Provide the (X, Y) coordinate of the cell's center where the given text is located.  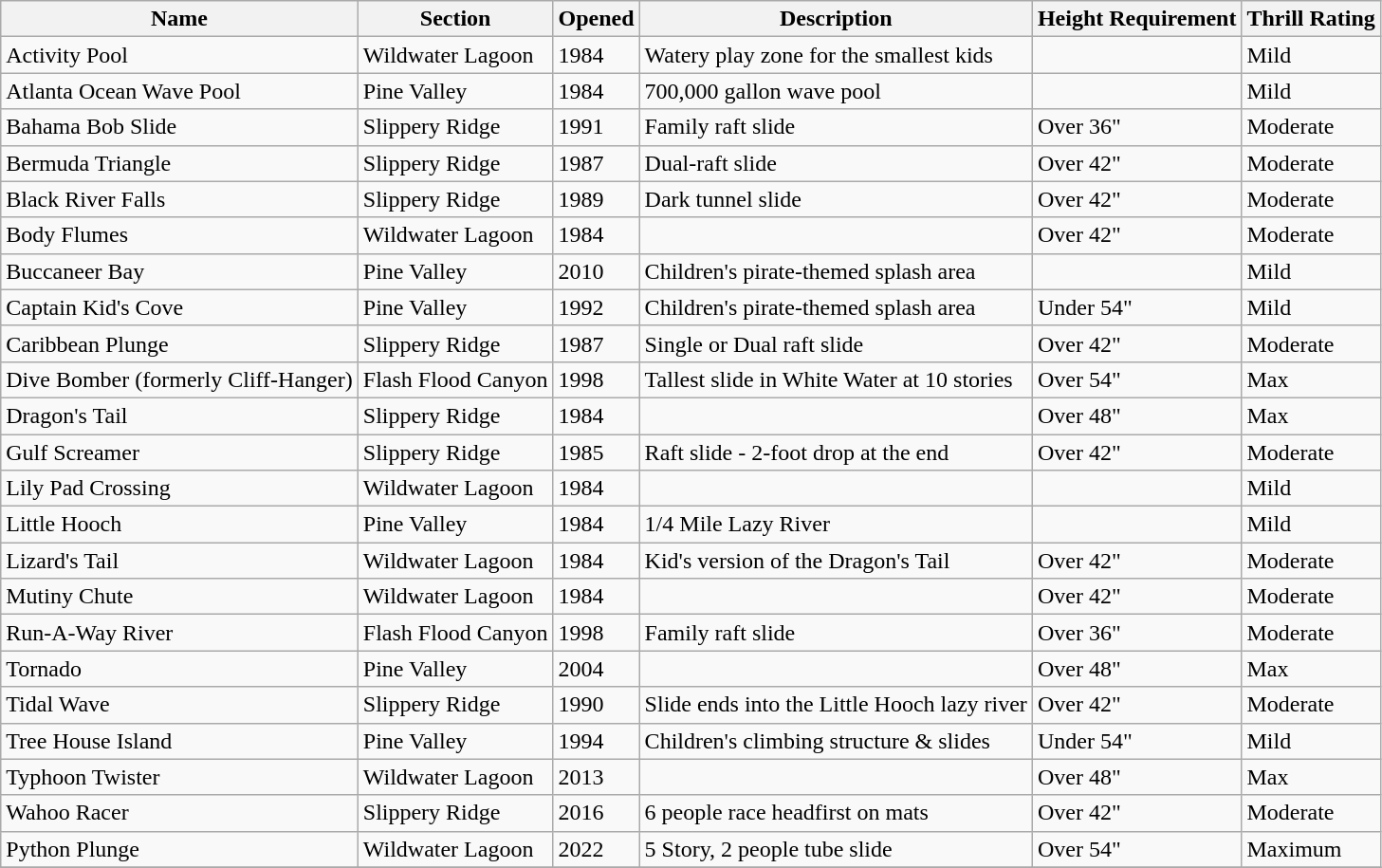
Watery play zone for the smallest kids (836, 55)
Height Requirement (1136, 19)
Section (455, 19)
1990 (596, 705)
Children's climbing structure & slides (836, 741)
2004 (596, 669)
Tallest slide in White Water at 10 stories (836, 379)
1991 (596, 127)
Opened (596, 19)
Single or Dual raft slide (836, 343)
Body Flumes (179, 235)
Name (179, 19)
1992 (596, 307)
Tidal Wave (179, 705)
Black River Falls (179, 199)
Dive Bomber (formerly Cliff-Hanger) (179, 379)
5 Story, 2 people tube slide (836, 849)
1994 (596, 741)
Dark tunnel slide (836, 199)
Raft slide - 2-foot drop at the end (836, 452)
Tornado (179, 669)
Mutiny Chute (179, 597)
Thrill Rating (1311, 19)
2022 (596, 849)
Bahama Bob Slide (179, 127)
Python Plunge (179, 849)
2013 (596, 777)
Typhoon Twister (179, 777)
Caribbean Plunge (179, 343)
Activity Pool (179, 55)
Lizard's Tail (179, 561)
Dragon's Tail (179, 416)
Captain Kid's Cove (179, 307)
Kid's version of the Dragon's Tail (836, 561)
6 people race headfirst on mats (836, 813)
Lily Pad Crossing (179, 489)
Buccaneer Bay (179, 271)
Bermuda Triangle (179, 163)
Run-A-Way River (179, 633)
2016 (596, 813)
1/4 Mile Lazy River (836, 525)
Maximum (1311, 849)
Wahoo Racer (179, 813)
1989 (596, 199)
Dual-raft slide (836, 163)
Little Hooch (179, 525)
Atlanta Ocean Wave Pool (179, 91)
Slide ends into the Little Hooch lazy river (836, 705)
Description (836, 19)
Tree House Island (179, 741)
1985 (596, 452)
Gulf Screamer (179, 452)
2010 (596, 271)
700,000 gallon wave pool (836, 91)
